Scan for the cell matching the given text and deliver its [X, Y] coordinate at center. 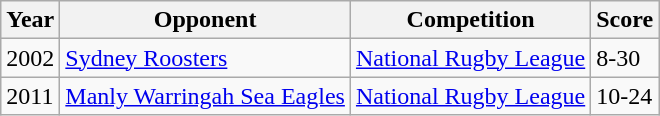
Sydney Roosters [206, 58]
Year [30, 20]
Manly Warringah Sea Eagles [206, 96]
2002 [30, 58]
8-30 [625, 58]
2011 [30, 96]
10-24 [625, 96]
Competition [470, 20]
Opponent [206, 20]
Score [625, 20]
